Provide the (X, Y) coordinate of the cell's center where the given text is located.  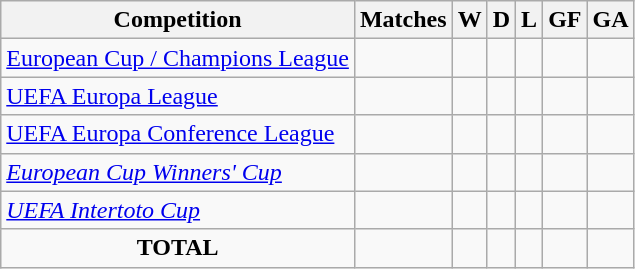
W (470, 20)
European Cup Winners' Cup (178, 172)
GA (610, 20)
Competition (178, 20)
TOTAL (178, 248)
Matches (403, 20)
UEFA Europa League (178, 96)
L (530, 20)
GF (565, 20)
UEFA Intertoto Cup (178, 210)
European Cup / Champions League (178, 58)
UEFA Europa Conference League (178, 134)
D (501, 20)
